Capture the cell that displays the provided text and extract its [X, Y] central coordinate. 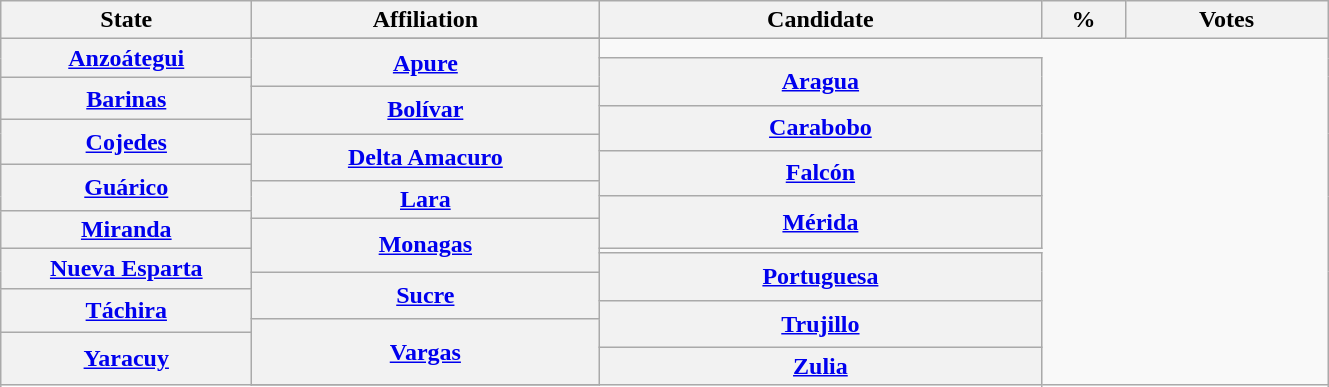
Mérida [820, 222]
State [126, 20]
Bolívar [426, 110]
Nueva Esparta [126, 269]
Zulia [820, 366]
Portuguesa [820, 277]
Cojedes [126, 142]
Sucre [426, 296]
Delta Amacuro [426, 157]
Carabobo [820, 128]
Aragua [820, 82]
Affiliation [426, 20]
Miranda [126, 230]
Anzoátegui [126, 58]
Votes [1226, 20]
Vargas [426, 352]
Apure [426, 63]
Guárico [126, 188]
Monagas [426, 244]
Trujillo [820, 324]
Lara [426, 199]
% [1084, 20]
Falcón [820, 174]
Candidate [820, 20]
Yaracuy [126, 360]
Táchira [126, 311]
Barinas [126, 98]
